Provide the [x, y] coordinate of the cell's center where the given text is located.  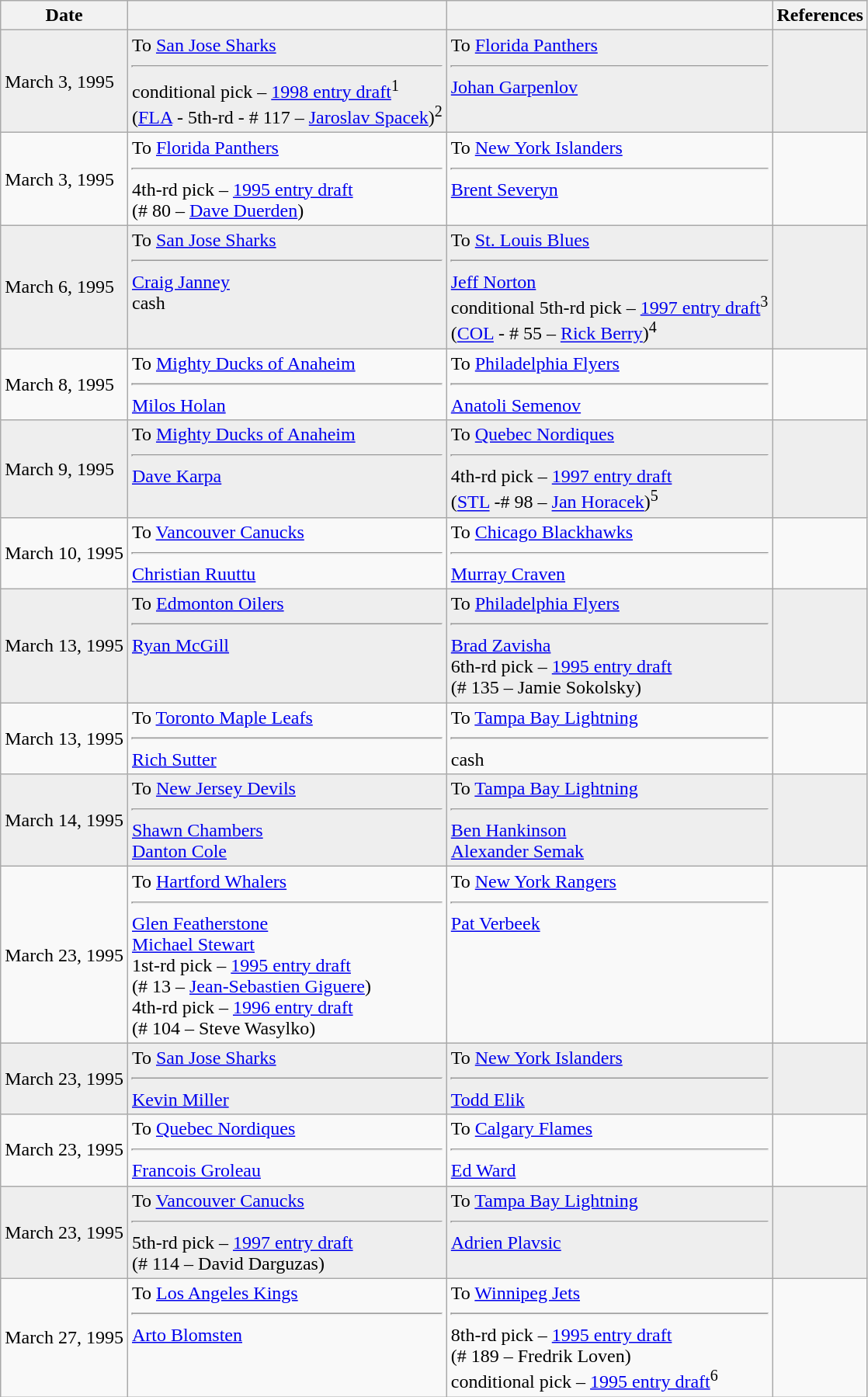
To San Jose SharksCraig Janneycash [287, 287]
To New Jersey DevilsShawn ChambersDanton Cole [287, 820]
March 10, 1995 [64, 554]
To New York RangersPat Verbeek [609, 955]
To Florida Panthers4th-rd pick – 1995 entry draft(# 80 – Dave Duerden) [287, 179]
To Tampa Bay LightningAdrien Plavsic [609, 1232]
To Vancouver Canucks5th-rd pick – 1997 entry draft(# 114 – David Darguzas) [287, 1232]
To Los Angeles KingsArto Blomsten [287, 1337]
To Winnipeg Jets8th-rd pick – 1995 entry draft(# 189 – Fredrik Loven)conditional pick – 1995 entry draft6 [609, 1337]
March 14, 1995 [64, 820]
To Vancouver CanucksChristian Ruuttu [287, 554]
To Quebec Nordiques4th-rd pick – 1997 entry draft(STL -# 98 – Jan Horacek)5 [609, 469]
To Philadelphia FlyersAnatoli Semenov [609, 384]
References [820, 16]
To Tampa Bay Lightningcash [609, 738]
March 8, 1995 [64, 384]
March 27, 1995 [64, 1337]
To Quebec NordiquesFrancois Groleau [287, 1150]
To Calgary FlamesEd Ward [609, 1150]
Date [64, 16]
To Philadelphia FlyersBrad Zavisha6th-rd pick – 1995 entry draft(# 135 – Jamie Sokolsky) [609, 646]
To Toronto Maple LeafsRich Sutter [287, 738]
To Chicago BlackhawksMurray Craven [609, 554]
To Tampa Bay LightningBen HankinsonAlexander Semak [609, 820]
To San Jose SharksKevin Miller [287, 1079]
To St. Louis BluesJeff Nortonconditional 5th-rd pick – 1997 entry draft3(COL - # 55 – Rick Berry)4 [609, 287]
To New York IslandersTodd Elik [609, 1079]
To Mighty Ducks of AnaheimDave Karpa [287, 469]
To Mighty Ducks of AnaheimMilos Holan [287, 384]
To New York IslandersBrent Severyn [609, 179]
To Edmonton OilersRyan McGill [287, 646]
March 6, 1995 [64, 287]
March 9, 1995 [64, 469]
To Florida PanthersJohan Garpenlov [609, 82]
To San Jose Sharksconditional pick – 1998 entry draft1(FLA - 5th-rd - # 117 – Jaroslav Spacek)2 [287, 82]
